Return the [X, Y] coordinate for the center point of the cell that contains the specified text.  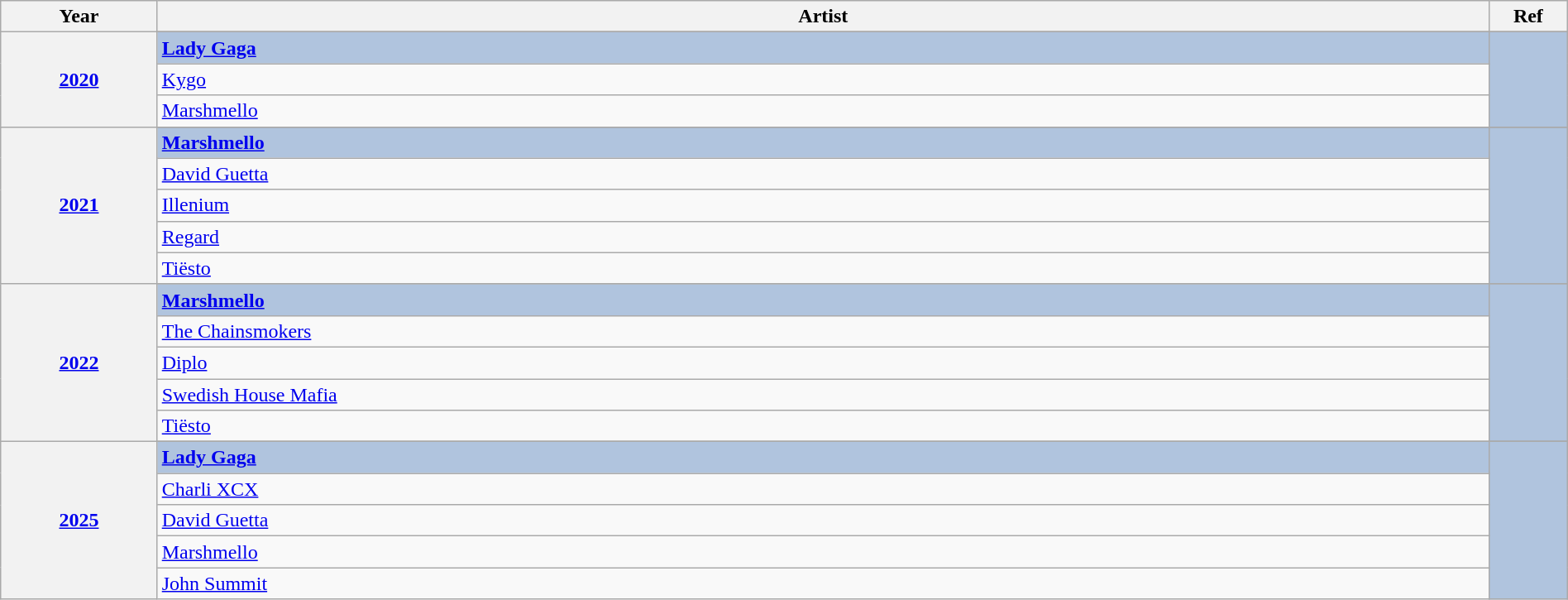
John Summit [823, 583]
Illenium [823, 205]
Charli XCX [823, 489]
2021 [79, 205]
The Chainsmokers [823, 331]
Regard [823, 237]
Kygo [823, 79]
Artist [823, 17]
2022 [79, 362]
Ref [1528, 17]
2025 [79, 521]
Year [79, 17]
Swedish House Mafia [823, 395]
Diplo [823, 362]
2020 [79, 79]
